Return (x, y) of the center of cell containing provided text 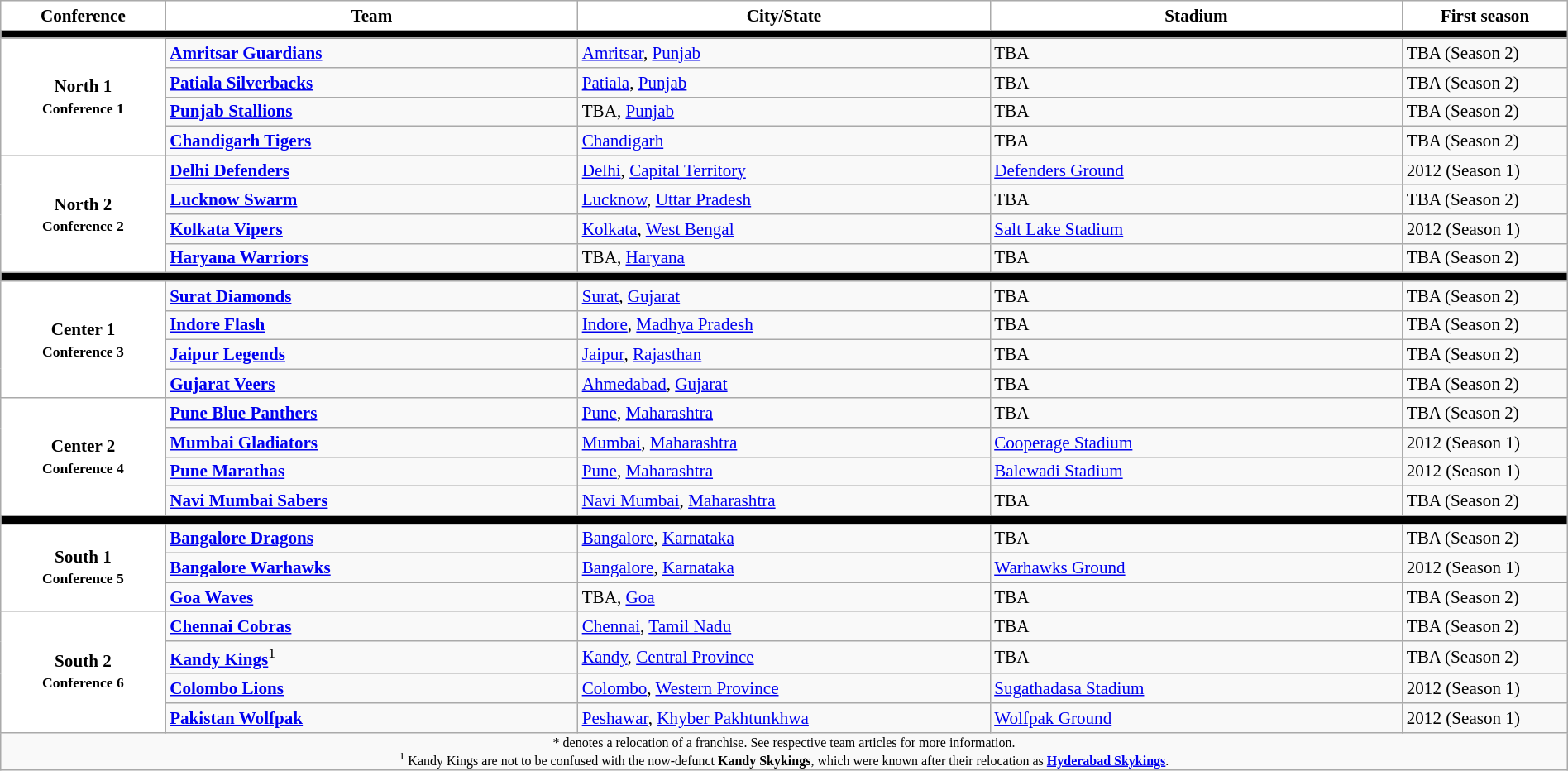
Goa Waves (372, 597)
Wolfpak Ground (1196, 718)
Ahmedabad, Gujarat (784, 384)
Lucknow, Uttar Pradesh (784, 199)
Colombo Lions (372, 688)
Jaipur Legends (372, 354)
Balewadi Stadium (1196, 472)
Kolkata, West Bengal (784, 228)
City/State (784, 15)
Bangalore Dragons (372, 538)
Warhawks Ground (1196, 567)
South 2Conference 6 (83, 672)
Salt Lake Stadium (1196, 228)
Patiala Silverbacks (372, 83)
Delhi Defenders (372, 170)
Lucknow Swarm (372, 199)
Indore Flash (372, 324)
Center 2Conference 4 (83, 457)
South 1Conference 5 (83, 567)
Conference (83, 15)
Navi Mumbai Sabers (372, 501)
Gujarat Veers (372, 384)
Delhi, Capital Territory (784, 170)
Amritsar Guardians (372, 53)
TBA, Goa (784, 597)
First season (1485, 15)
Amritsar, Punjab (784, 53)
Mumbai, Maharashtra (784, 442)
Peshawar, Khyber Pakhtunkhwa (784, 718)
TBA, Haryana (784, 258)
Surat, Gujarat (784, 296)
Chandigarh Tigers (372, 141)
North 1Conference 1 (83, 97)
Chandigarh (784, 141)
Team (372, 15)
Cooperage Stadium (1196, 442)
Chennai, Tamil Nadu (784, 625)
Bangalore Warhawks (372, 567)
Defenders Ground (1196, 170)
Stadium (1196, 15)
Kandy, Central Province (784, 657)
Pune Marathas (372, 472)
Chennai Cobras (372, 625)
Indore, Madhya Pradesh (784, 324)
North 2Conference 2 (83, 214)
Surat Diamonds (372, 296)
Haryana Warriors (372, 258)
Sugathadasa Stadium (1196, 688)
Kandy Kings1 (372, 657)
Patiala, Punjab (784, 83)
TBA, Punjab (784, 111)
Pakistan Wolfpak (372, 718)
Center 1Conference 3 (83, 340)
Punjab Stallions (372, 111)
Navi Mumbai, Maharashtra (784, 501)
Colombo, Western Province (784, 688)
Jaipur, Rajasthan (784, 354)
Pune Blue Panthers (372, 412)
Kolkata Vipers (372, 228)
Mumbai Gladiators (372, 442)
